Identify which cell holds the provided text, then report its [X, Y] central coordinate. 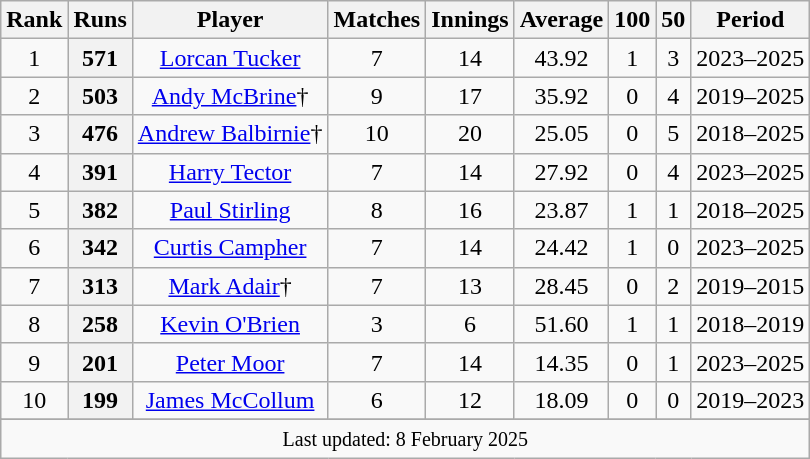
Andrew Balbirnie† [230, 134]
13 [470, 286]
20 [470, 134]
476 [100, 134]
27.92 [562, 172]
17 [470, 96]
503 [100, 96]
201 [100, 362]
35.92 [562, 96]
Mark Adair† [230, 286]
18.09 [562, 400]
Last updated: 8 February 2025 [406, 438]
43.92 [562, 58]
Andy McBrine† [230, 96]
Curtis Campher [230, 248]
2019–2025 [750, 96]
313 [100, 286]
Rank [34, 20]
Matches [377, 20]
Period [750, 20]
Player [230, 20]
Average [562, 20]
2019–2015 [750, 286]
12 [470, 400]
28.45 [562, 286]
2019–2023 [750, 400]
Paul Stirling [230, 210]
100 [632, 20]
199 [100, 400]
Lorcan Tucker [230, 58]
2018–2019 [750, 324]
382 [100, 210]
391 [100, 172]
14.35 [562, 362]
24.42 [562, 248]
James McCollum [230, 400]
Kevin O'Brien [230, 324]
571 [100, 58]
51.60 [562, 324]
Innings [470, 20]
Peter Moor [230, 362]
25.05 [562, 134]
50 [674, 20]
23.87 [562, 210]
342 [100, 248]
Harry Tector [230, 172]
16 [470, 210]
258 [100, 324]
Runs [100, 20]
